Search for the cell housing the specified text and yield its [x, y] center coordinate. 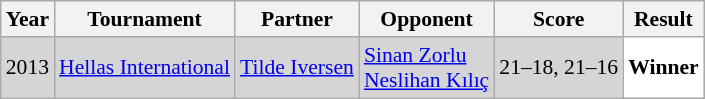
Result [664, 19]
Sinan Zorlu Neslihan Kılıç [426, 68]
21–18, 21–16 [558, 68]
Tournament [144, 19]
Hellas International [144, 68]
Tilde Iversen [297, 68]
Partner [297, 19]
Opponent [426, 19]
Winner [664, 68]
Year [28, 19]
Score [558, 19]
2013 [28, 68]
